Capture the cell that displays the provided text and extract its [X, Y] central coordinate. 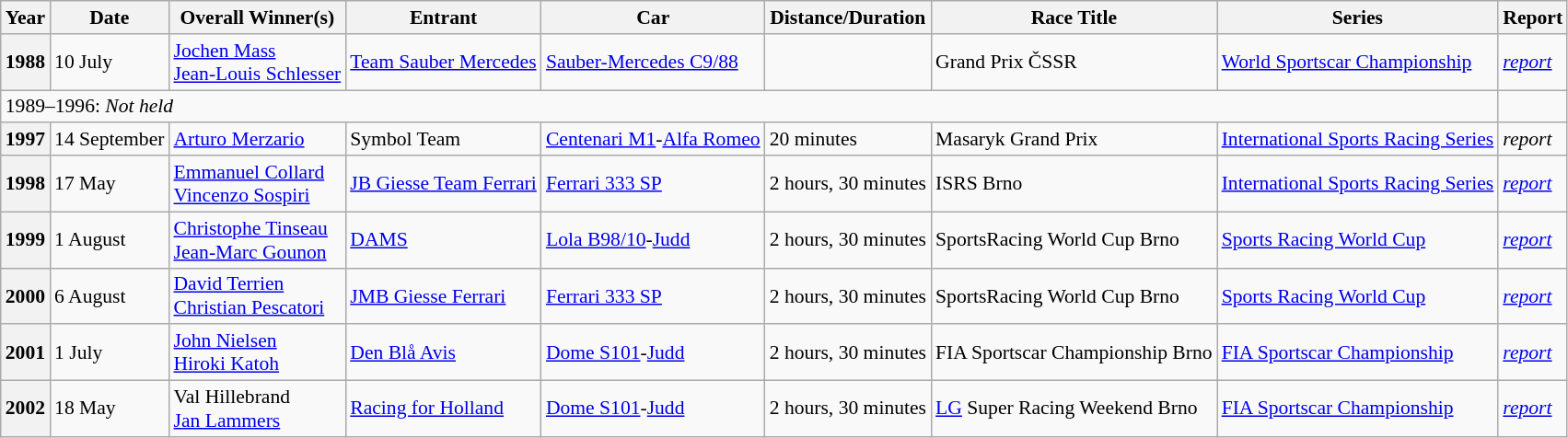
2002 [26, 409]
Grand Prix ČSSR [1074, 63]
Sauber-Mercedes C9/88 [654, 63]
Series [1358, 17]
World Sportscar Championship [1358, 63]
2000 [26, 296]
6 August [109, 296]
David Terrien Christian Pescatori [257, 296]
LG Super Racing Weekend Brno [1074, 409]
Masaryk Grand Prix [1074, 140]
Centenari M1-Alfa Romeo [654, 140]
Overall Winner(s) [257, 17]
Emmanuel Collard Vincenzo Sospiri [257, 184]
17 May [109, 184]
Race Title [1074, 17]
1989–1996: Not held [749, 107]
Report [1532, 17]
1988 [26, 63]
Christophe Tinseau Jean-Marc Gounon [257, 239]
John Nielsen Hiroki Katoh [257, 353]
1 July [109, 353]
1997 [26, 140]
20 minutes [848, 140]
10 July [109, 63]
1998 [26, 184]
Val Hillebrand Jan Lammers [257, 409]
18 May [109, 409]
Jochen Mass Jean-Louis Schlesser [257, 63]
JB Giesse Team Ferrari [444, 184]
Team Sauber Mercedes [444, 63]
Date [109, 17]
Lola B98/10-Judd [654, 239]
Year [26, 17]
Den Blå Avis [444, 353]
ISRS Brno [1074, 184]
2001 [26, 353]
Arturo Merzario [257, 140]
DAMS [444, 239]
Distance/Duration [848, 17]
1999 [26, 239]
Entrant [444, 17]
JMB Giesse Ferrari [444, 296]
Car [654, 17]
Racing for Holland [444, 409]
Symbol Team [444, 140]
14 September [109, 140]
FIA Sportscar Championship Brno [1074, 353]
1 August [109, 239]
